Output the [X, Y] coordinate of the center of the cell containing the given text.  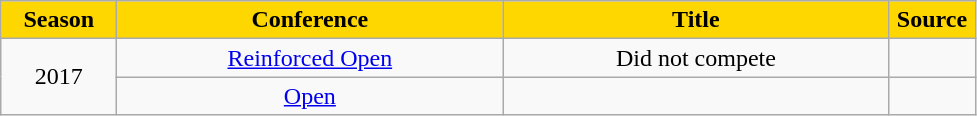
Open [310, 96]
Conference [310, 20]
Reinforced Open [310, 58]
Did not compete [696, 58]
2017 [59, 77]
Season [59, 20]
Title [696, 20]
Source [932, 20]
